Detect which cell encompasses the target text, then output its [X, Y] center coordinate. 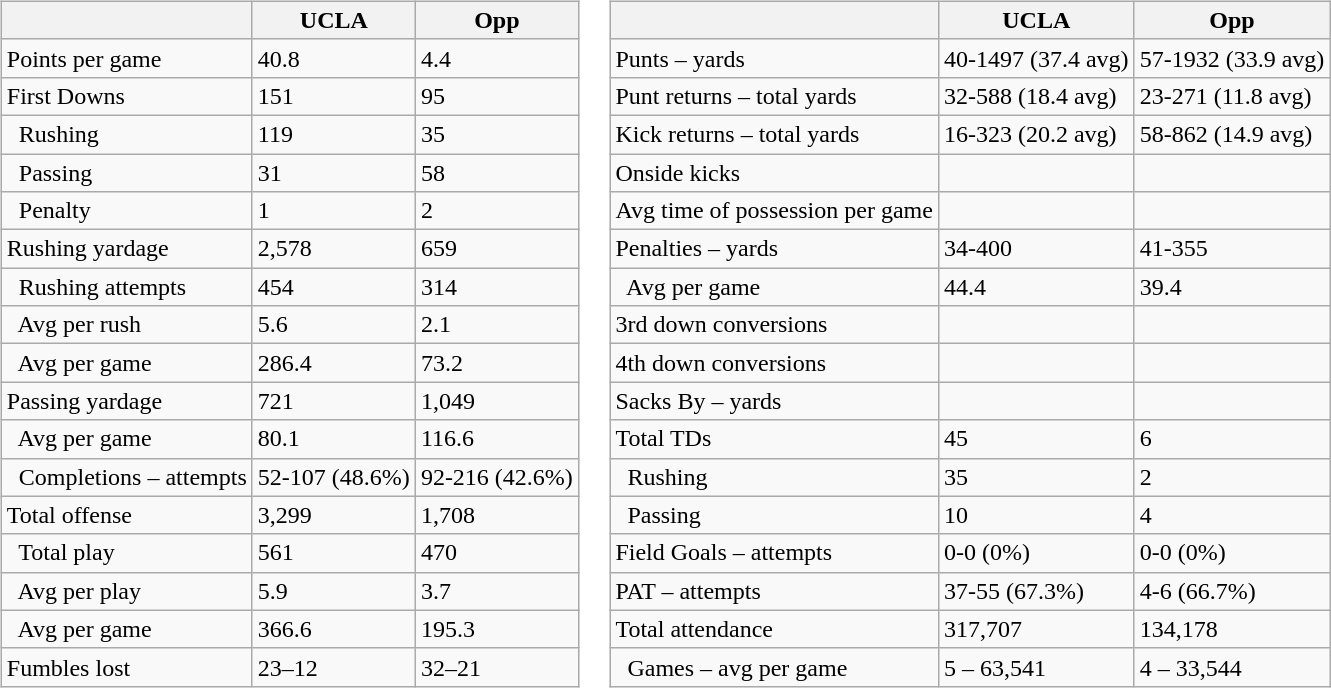
314 [496, 287]
Points per game [126, 58]
116.6 [496, 439]
5 – 63,541 [1036, 667]
32–21 [496, 667]
3.7 [496, 591]
119 [334, 134]
1,049 [496, 401]
317,707 [1036, 629]
151 [334, 96]
3rd down conversions [774, 325]
44.4 [1036, 287]
5.9 [334, 591]
PAT – attempts [774, 591]
Passing yardage [126, 401]
First Downs [126, 96]
4 – 33,544 [1232, 667]
34-400 [1036, 249]
3,299 [334, 515]
195.3 [496, 629]
40.8 [334, 58]
Fumbles lost [126, 667]
4-6 (66.7%) [1232, 591]
2.1 [496, 325]
470 [496, 553]
721 [334, 401]
Avg time of possession per game [774, 211]
Sacks By – yards [774, 401]
52-107 (48.6%) [334, 477]
4.4 [496, 58]
1,708 [496, 515]
32-588 (18.4 avg) [1036, 96]
Rushing attempts [126, 287]
16-323 (20.2 avg) [1036, 134]
Avg per rush [126, 325]
23–12 [334, 667]
Total offense [126, 515]
4 [1232, 515]
Rushing yardage [126, 249]
58 [496, 173]
Penalty [126, 211]
134,178 [1232, 629]
10 [1036, 515]
40-1497 (37.4 avg) [1036, 58]
Penalties – yards [774, 249]
Completions – attempts [126, 477]
2,578 [334, 249]
Field Goals – attempts [774, 553]
23-271 (11.8 avg) [1232, 96]
Avg per play [126, 591]
45 [1036, 439]
454 [334, 287]
5.6 [334, 325]
6 [1232, 439]
Games – avg per game [774, 667]
39.4 [1232, 287]
37-55 (67.3%) [1036, 591]
286.4 [334, 363]
4th down conversions [774, 363]
58-862 (14.9 avg) [1232, 134]
57-1932 (33.9 avg) [1232, 58]
Total TDs [774, 439]
Kick returns – total yards [774, 134]
41-355 [1232, 249]
Punts – yards [774, 58]
73.2 [496, 363]
561 [334, 553]
Onside kicks [774, 173]
659 [496, 249]
31 [334, 173]
95 [496, 96]
Total attendance [774, 629]
92-216 (42.6%) [496, 477]
366.6 [334, 629]
80.1 [334, 439]
Punt returns – total yards [774, 96]
1 [334, 211]
Total play [126, 553]
